Locate the cell with the specified text and output its [X, Y] center coordinate. 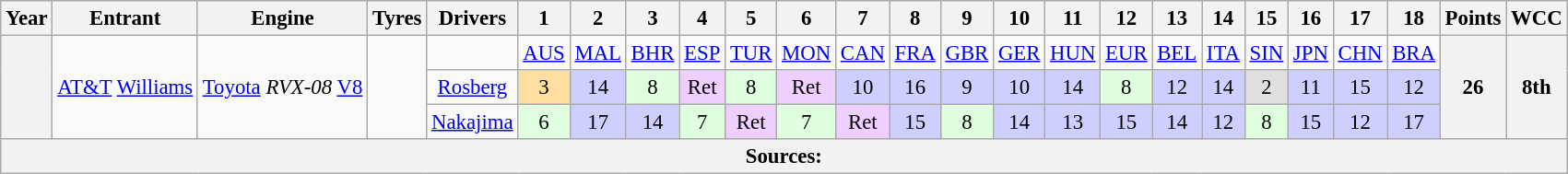
FRA [914, 53]
Toyota RVX-08 V8 [282, 88]
18 [1414, 18]
TUR [751, 53]
MAL [597, 53]
8th [1537, 88]
Nakajima [472, 122]
BRA [1414, 53]
CAN [863, 53]
Entrant [125, 18]
ITA [1224, 53]
AUS [544, 53]
26 [1473, 88]
SIN [1267, 53]
Year [27, 18]
HUN [1073, 53]
Points [1473, 18]
BHR [653, 53]
1 [544, 18]
MON [807, 53]
WCC [1537, 18]
EUR [1126, 53]
JPN [1311, 53]
BEL [1177, 53]
Tyres [397, 18]
GBR [966, 53]
Engine [282, 18]
AT&T Williams [125, 88]
Rosberg [472, 87]
5 [751, 18]
4 [702, 18]
Drivers [472, 18]
Sources: [784, 157]
GER [1020, 53]
ESP [702, 53]
CHN [1361, 53]
